Detect which cell encompasses the target text, then output its [X, Y] center coordinate. 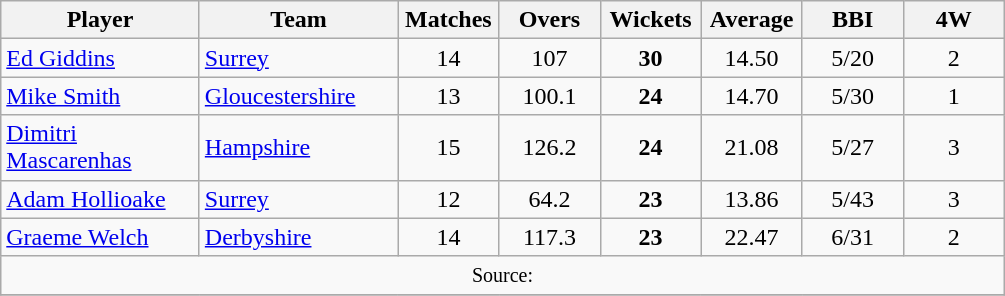
6/31 [852, 237]
5/43 [852, 199]
21.08 [752, 148]
5/27 [852, 148]
117.3 [550, 237]
13 [448, 96]
Gloucestershire [298, 96]
4W [954, 20]
15 [448, 148]
22.47 [752, 237]
13.86 [752, 199]
Graeme Welch [100, 237]
Team [298, 20]
1 [954, 96]
Mike Smith [100, 96]
Hampshire [298, 148]
Average [752, 20]
100.1 [550, 96]
BBI [852, 20]
5/20 [852, 58]
126.2 [550, 148]
14.50 [752, 58]
14.70 [752, 96]
Player [100, 20]
Dimitri Mascarenhas [100, 148]
Adam Hollioake [100, 199]
Overs [550, 20]
Source: [503, 275]
Ed Giddins [100, 58]
12 [448, 199]
107 [550, 58]
Matches [448, 20]
Derbyshire [298, 237]
30 [650, 58]
5/30 [852, 96]
64.2 [550, 199]
Wickets [650, 20]
